Extract the [x, y] coordinate from the center of the cell holding the provided text.  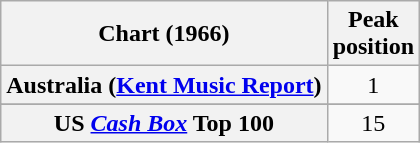
Peakposition [373, 34]
Australia (Kent Music Report) [164, 85]
US Cash Box Top 100 [164, 123]
15 [373, 123]
Chart (1966) [164, 34]
1 [373, 85]
